Provide the [X, Y] coordinate of the cell's center where the given text is located.  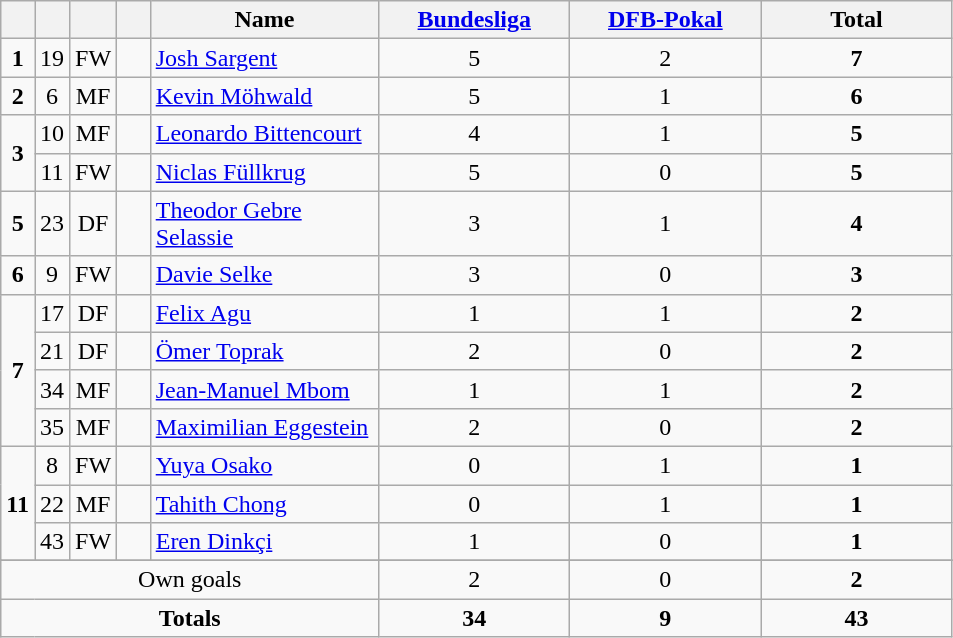
Josh Sargent [264, 58]
Jean-Manuel Mbom [264, 389]
35 [52, 427]
Own goals [190, 580]
Name [264, 20]
Eren Dinkçi [264, 542]
Bundesliga [474, 20]
Total [856, 20]
DFB-Pokal [666, 20]
21 [52, 351]
Tahith Chong [264, 503]
Ömer Toprak [264, 351]
17 [52, 313]
8 [52, 465]
Yuya Osako [264, 465]
22 [52, 503]
23 [52, 224]
Theodor Gebre Selassie [264, 224]
19 [52, 58]
10 [52, 134]
Davie Selke [264, 275]
Totals [190, 618]
Niclas Füllkrug [264, 172]
Felix Agu [264, 313]
Leonardo Bittencourt [264, 134]
Maximilian Eggestein [264, 427]
Kevin Möhwald [264, 96]
